Extract the [x, y] coordinate from the center of the cell holding the provided text.  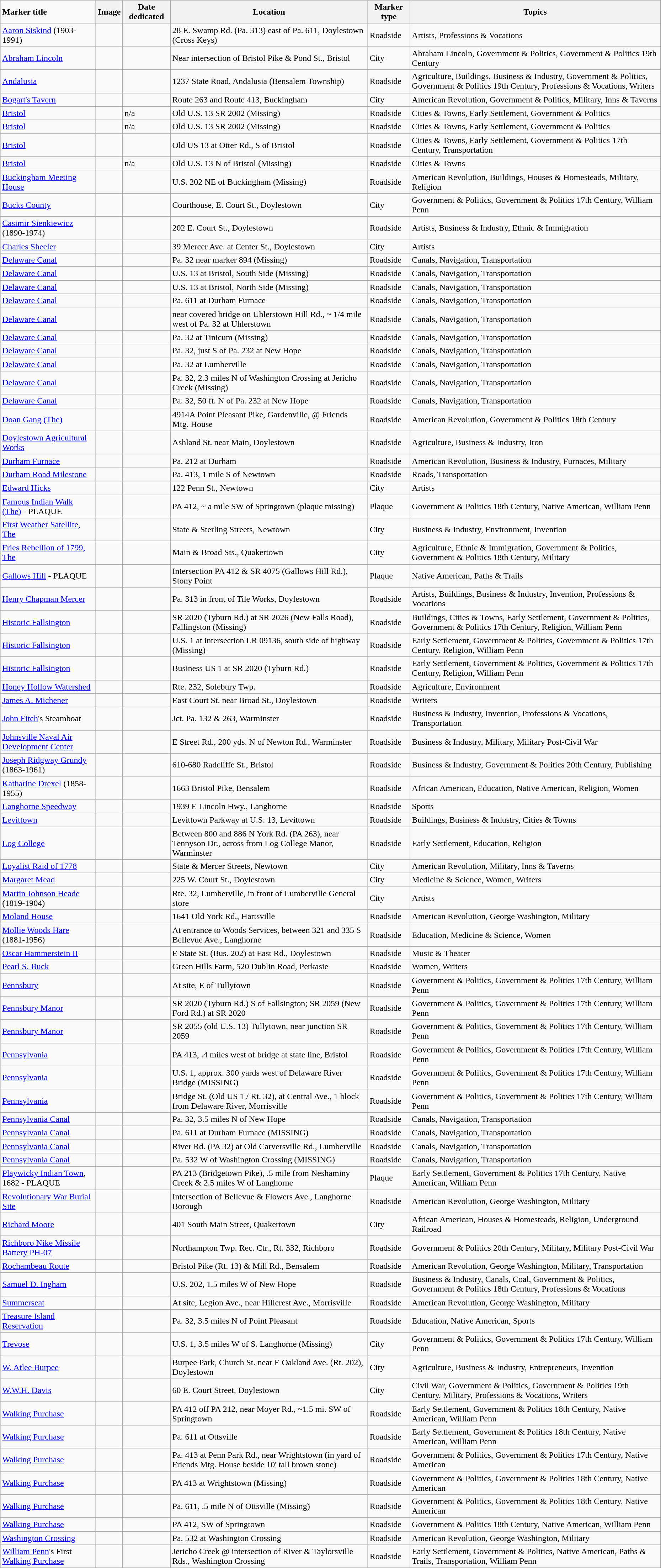
American Revolution, Government & Politics, Military, Inns & Taverns [535, 100]
Music & Theater [535, 953]
Langhorne Speedway [48, 806]
U.S. 1, approx. 300 yards west of Delaware River Bridge (MISSING) [269, 1077]
U.S. 13 at Bristol, South Side (Missing) [269, 274]
Artists, Business & Industry, Ethnic & Immigration [535, 228]
1663 Bristol Pike, Bensalem [269, 788]
Marker type [389, 12]
Courthouse, E. Court St., Doylestown [269, 205]
Pa. 32, 3.5 miles N of Point Pleasant [269, 1321]
American Revolution, Business & Industry, Furnaces, Military [535, 461]
Bucks County [48, 205]
State & Mercer Streets, Newtown [269, 866]
Topics [535, 12]
Bristol Pike (Rt. 13) & Mill Rd., Bensalem [269, 1266]
Location [269, 12]
Pa. 611 at Durham Furnace (MISSING) [269, 1133]
Roads, Transportation [535, 474]
Casimir Sienkiewicz (1890-1974) [48, 228]
Pa. 532 at Washington Crossing [269, 1538]
Business & Industry, Military, Military Post-Civil War [535, 741]
Abraham Lincoln, Government & Politics, Government & Politics 19th Century [535, 58]
122 Penn St., Newtown [269, 488]
John Fitch's Steamboat [48, 719]
Pa. 32 at Lumberville [269, 364]
Aaron Siskind (1903-1991) [48, 35]
Pearl S. Buck [48, 967]
Business & Industry, Invention, Professions & Vocations, Transportation [535, 719]
Pa. 611, .5 mile N of Ottsville (Missing) [269, 1506]
Summerseat [48, 1303]
Main & Broad Sts., Quakertown [269, 553]
225 W. Court St., Doylestown [269, 880]
Cities & Towns [535, 163]
Civil War, Government & Politics, Government & Politics 19th Century, Military, Professions & Vocations, Writers [535, 1390]
Pa. 611 at Ottsville [269, 1437]
610-680 Radcliffe St., Bristol [269, 765]
Pa. 532 W of Washington Crossing (MISSING) [269, 1160]
Artists, Buildings, Business & Industry, Invention, Professions & Vocations [535, 599]
Loyalist Raid of 1778 [48, 866]
Native American, Paths & Trails [535, 576]
American Revolution, George Washington, Military, Transportation [535, 1266]
Playwicky Indian Town, 1682 - PLAQUE [48, 1178]
Levittown [48, 820]
Old US 13 at Otter Rd., S of Bristol [269, 145]
At entrance to Woods Services, between 321 and 335 S Bellevue Ave., Langhorne [269, 935]
Business & Industry, Government & Politics 20th Century, Publishing [535, 765]
Cities & Towns, Early Settlement, Government & Politics 17th Century, Transportation [535, 145]
Agriculture, Buildings, Business & Industry, Government & Politics, Government & Politics 19th Century, Professions & Vocations, Writers [535, 81]
Famous Indian Walk (The) - PLAQUE [48, 506]
Burpee Park, Church St. near E Oakland Ave. (Rt. 202), Doylestown [269, 1367]
Fries Rebellion of 1799, The [48, 553]
African American, Houses & Homesteads, Religion, Underground Railroad [535, 1225]
Rte. 32, Lumberville, in front of Lumberville General store [269, 898]
Oscar Hammerstein II [48, 953]
401 South Main Street, Quakertown [269, 1225]
William Penn's First Walking Purchase [48, 1556]
Business & Industry, Canals, Coal, Government & Politics, Government & Politics 18th Century, Professions & Vocations [535, 1284]
Andalusia [48, 81]
Date dedicated [146, 12]
Pa. 32, 2.3 miles N of Washington Crossing at Jericho Creek (Missing) [269, 383]
Pa. 611 at Durham Furnace [269, 301]
U.S. 1, 3.5 miles W of S. Langhorne (Missing) [269, 1344]
PA 413 at Wrightstown (Missing) [269, 1483]
Government & Politics 20th Century, Military, Military Post-Civil War [535, 1247]
PA 213 (Bridgetown Pike), .5 mile from Neshaminy Creek & 2.5 miles W of Langhorne [269, 1178]
Ashland St. near Main, Doylestown [269, 443]
Edward Hicks [48, 488]
James A. Michener [48, 700]
60 E. Court Street, Doylestown [269, 1390]
Northampton Twp. Rec. Ctr., Rt. 332, Richboro [269, 1247]
Early Settlement, Government & Politics 17th Century, Native American, William Penn [535, 1178]
near covered bridge on Uhlerstown Hill Rd., ~ 1/4 mile west of Pa. 32 at Uhlerstown [269, 319]
Moland House [48, 917]
Bridge St. (Old US 1 / Rt. 32), at Central Ave., 1 block from Delaware River, Morrisville [269, 1101]
Rochambeau Route [48, 1266]
Washington Crossing [48, 1538]
Pa. 32, just S of Pa. 232 at New Hope [269, 351]
Agriculture, Business & Industry, Entrepreneurs, Invention [535, 1367]
Bogart's Tavern [48, 100]
American Revolution, Military, Inns & Taverns [535, 866]
SR 2020 (Tyburn Rd.) at SR 2026 (New Falls Road), Fallingston (Missing) [269, 622]
American Revolution, Buildings, Houses & Homesteads, Military, Religion [535, 181]
Gallows Hill - PLAQUE [48, 576]
Martin Johnson Heade (1819-1904) [48, 898]
Writers [535, 700]
Buckingham Meeting House [48, 181]
Business US 1 at SR 2020 (Tyburn Rd.) [269, 668]
Joseph Ridgway Grundy (1863-1961) [48, 765]
First Weather Satellite, The [48, 529]
Government & Politics, Government & Politics 17th Century, Native American [535, 1459]
Abraham Lincoln [48, 58]
W. Atlee Burpee [48, 1367]
Mollie Woods Hare (1881-1956) [48, 935]
Pa. 212 at Durham [269, 461]
Trevose [48, 1344]
Pa. 32 at Tinicum (Missing) [269, 337]
Durham Furnace [48, 461]
Charles Sheeler [48, 247]
River Rd. (PA 32) at Old Carversville Rd., Lumberville [269, 1146]
U.S. 1 at intersection LR 09136, south side of highway (Missing) [269, 645]
Pa. 32, 3.5 miles N of New Hope [269, 1119]
Marker title [48, 12]
African American, Education, Native American, Religion, Women [535, 788]
Near intersection of Bristol Pike & Pond St., Bristol [269, 58]
4914A Point Pleasant Pike, Gardenville, @ Friends Mtg. House [269, 419]
Green Hills Farm, 520 Dublin Road, Perkasie [269, 967]
Katharine Drexel (1858-1955) [48, 788]
Henry Chapman Mercer [48, 599]
Pa. 413 at Penn Park Rd., near Wrightstown (in yard of Friends Mtg. House beside 10' tall brown stone) [269, 1459]
At site, Legion Ave., near Hillcrest Ave., Morrisville [269, 1303]
Sports [535, 806]
Women, Writers [535, 967]
Agriculture, Business & Industry, Iron [535, 443]
Buildings, Business & Industry, Cities & Towns [535, 820]
Agriculture, Environment [535, 687]
U.S. 202, 1.5 miles W of New Hope [269, 1284]
Pennsbury [48, 985]
Pa. 313 in front of Tile Works, Doylestown [269, 599]
Pa. 32 near marker 894 (Missing) [269, 260]
E Street Rd., 200 yds. N of Newton Rd., Warminster [269, 741]
W.W.H. Davis [48, 1390]
Pa. 32, 50 ft. N of Pa. 232 at New Hope [269, 401]
1237 State Road, Andalusia (Bensalem Township) [269, 81]
1939 E Lincoln Hwy., Langhorne [269, 806]
Revolutionary War Burial Site [48, 1201]
Between 800 and 886 N York Rd. (PA 263), near Tennyson Dr., across from Log College Manor, Warminster [269, 843]
U.S. 13 at Bristol, North Side (Missing) [269, 287]
SR 2020 (Tyburn Rd.) S of Fallsington; SR 2059 (New Ford Rd.) at SR 2020 [269, 1008]
28 E. Swamp Rd. (Pa. 313) east of Pa. 611, Doylestown (Cross Keys) [269, 35]
State & Sterling Streets, Newtown [269, 529]
Richboro Nike Missile Battery PH-07 [48, 1247]
Buildings, Cities & Towns, Early Settlement, Government & Politics, Government & Politics 17th Century, Religion, William Penn [535, 622]
Margaret Mead [48, 880]
Doylestown Agricultural Works [48, 443]
Medicine & Science, Women, Writers [535, 880]
PA 412, SW of Springtown [269, 1525]
1641 Old York Rd., Hartsville [269, 917]
Johnsville Naval Air Development Center [48, 741]
Doan Gang (The) [48, 419]
Early Settlement, Education, Religion [535, 843]
American Revolution, Government & Politics 18th Century [535, 419]
Jct. Pa. 132 & 263, Warminster [269, 719]
Honey Hollow Watershed [48, 687]
Business & Industry, Environment, Invention [535, 529]
Early Settlement, Government & Politics, Native American, Paths & Trails, Transportation, William Penn [535, 1556]
39 Mercer Ave. at Center St., Doylestown [269, 247]
SR 2055 (old U.S. 13) Tullytown, near junction SR 2059 [269, 1031]
East Court St. near Broad St., Doylestown [269, 700]
Log College [48, 843]
Jericho Creek @ intersection of River & Taylorsville Rds., Washington Crossing [269, 1556]
Pa. 413, 1 mile S of Newtown [269, 474]
Route 263 and Route 413, Buckingham [269, 100]
202 E. Court St., Doylestown [269, 228]
Samuel D. Ingham [48, 1284]
U.S. 202 NE of Buckingham (Missing) [269, 181]
Intersection PA 412 & SR 4075 (Gallows Hill Rd.), Stony Point [269, 576]
Artists, Professions & Vocations [535, 35]
Treasure Island Reservation [48, 1321]
Education, Medicine & Science, Women [535, 935]
Richard Moore [48, 1225]
E State St. (Bus. 202) at East Rd., Doylestown [269, 953]
Old U.S. 13 N of Bristol (Missing) [269, 163]
At site, E of Tullytown [269, 985]
Intersection of Bellevue & Flowers Ave., Langhorne Borough [269, 1201]
PA 412 off PA 212, near Moyer Rd., ~1.5 mi. SW of Springtown [269, 1413]
PA 412, ~ a mile SW of Springtown (plaque missing) [269, 506]
Levittown Parkway at U.S. 13, Levittown [269, 820]
Rte. 232, Solebury Twp. [269, 687]
Image [110, 12]
Durham Road Milestone [48, 474]
Agriculture, Ethnic & Immigration, Government & Politics, Government & Politics 18th Century, Military [535, 553]
PA 413, .4 miles west of bridge at state line, Bristol [269, 1055]
Education, Native American, Sports [535, 1321]
